Search for the cell housing the specified text and yield its [X, Y] center coordinate. 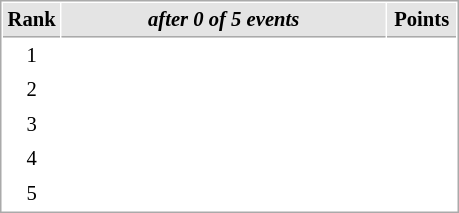
3 [32, 124]
after 0 of 5 events [224, 20]
1 [32, 56]
Rank [32, 20]
2 [32, 90]
5 [32, 194]
Points [422, 20]
4 [32, 158]
